Provide the (X, Y) coordinate of the cell's center where the given text is located.  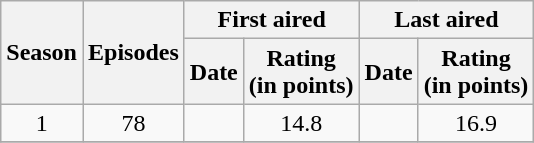
78 (133, 123)
Season (42, 52)
Last aired (446, 20)
First aired (272, 20)
Episodes (133, 52)
14.8 (301, 123)
16.9 (476, 123)
1 (42, 123)
